Scan for the cell matching the given text and deliver its (X, Y) coordinate at center. 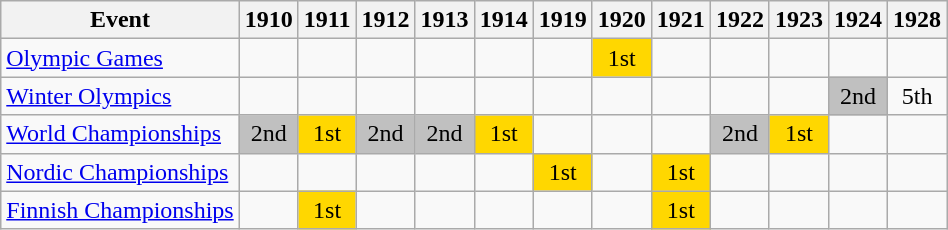
1920 (622, 20)
1922 (740, 20)
Olympic Games (120, 58)
Event (120, 20)
World Championships (120, 134)
5th (918, 96)
1914 (504, 20)
1912 (386, 20)
Finnish Championships (120, 210)
1910 (268, 20)
1924 (858, 20)
1919 (562, 20)
1921 (680, 20)
1913 (444, 20)
Nordic Championships (120, 172)
1911 (327, 20)
Winter Olympics (120, 96)
1923 (798, 20)
1928 (918, 20)
